Identify which cell holds the provided text, then report its [x, y] central coordinate. 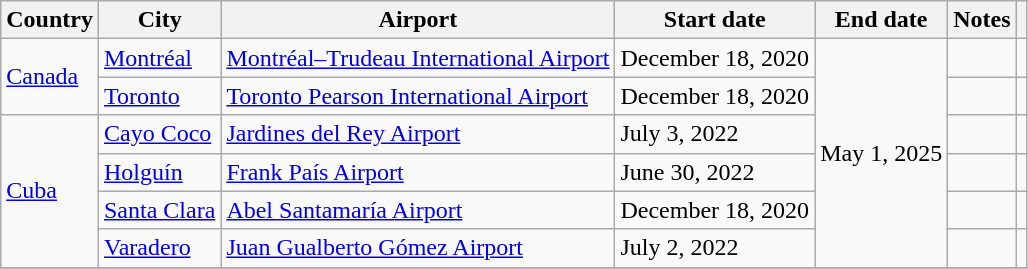
Frank País Airport [418, 172]
Canada [50, 77]
Toronto [159, 96]
July 2, 2022 [715, 248]
Cuba [50, 191]
City [159, 20]
June 30, 2022 [715, 172]
Varadero [159, 248]
End date [882, 20]
July 3, 2022 [715, 134]
Notes [982, 20]
May 1, 2025 [882, 153]
Start date [715, 20]
Montréal–Trudeau International Airport [418, 58]
Santa Clara [159, 210]
Jardines del Rey Airport [418, 134]
Holguín [159, 172]
Abel Santamaría Airport [418, 210]
Airport [418, 20]
Country [50, 20]
Toronto Pearson International Airport [418, 96]
Montréal [159, 58]
Cayo Coco [159, 134]
Juan Gualberto Gómez Airport [418, 248]
